Detect which cell encompasses the target text, then output its (X, Y) center coordinate. 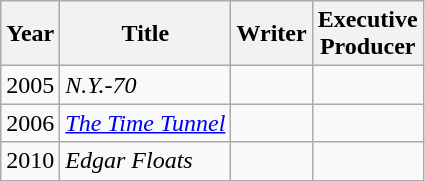
Edgar Floats (146, 161)
Writer (272, 34)
2006 (30, 123)
The Time Tunnel (146, 123)
2005 (30, 85)
Title (146, 34)
Year (30, 34)
N.Y.-70 (146, 85)
2010 (30, 161)
ExecutiveProducer (368, 34)
